Return the [x, y] coordinate for the center point of the cell that contains the specified text.  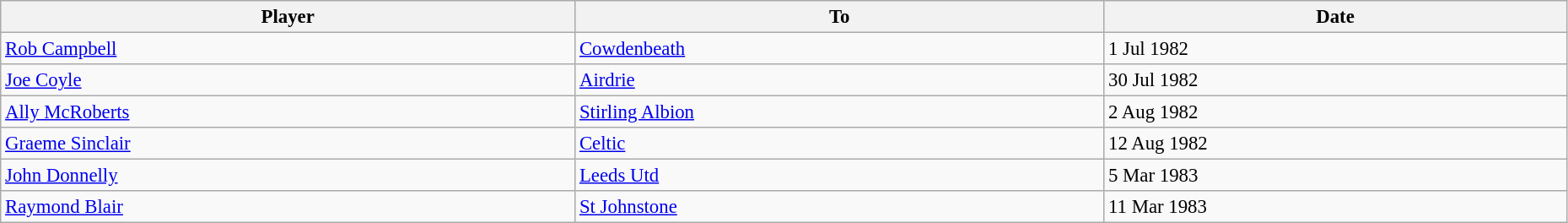
Joe Coyle [288, 80]
1 Jul 1982 [1336, 49]
Graeme Sinclair [288, 144]
Cowdenbeath [840, 49]
Leeds Utd [840, 176]
Player [288, 17]
11 Mar 1983 [1336, 207]
John Donnelly [288, 176]
2 Aug 1982 [1336, 112]
Date [1336, 17]
12 Aug 1982 [1336, 144]
5 Mar 1983 [1336, 176]
Raymond Blair [288, 207]
Ally McRoberts [288, 112]
Celtic [840, 144]
Stirling Albion [840, 112]
To [840, 17]
30 Jul 1982 [1336, 80]
St Johnstone [840, 207]
Rob Campbell [288, 49]
Airdrie [840, 80]
